Identify which cell holds the provided text, then report its [X, Y] central coordinate. 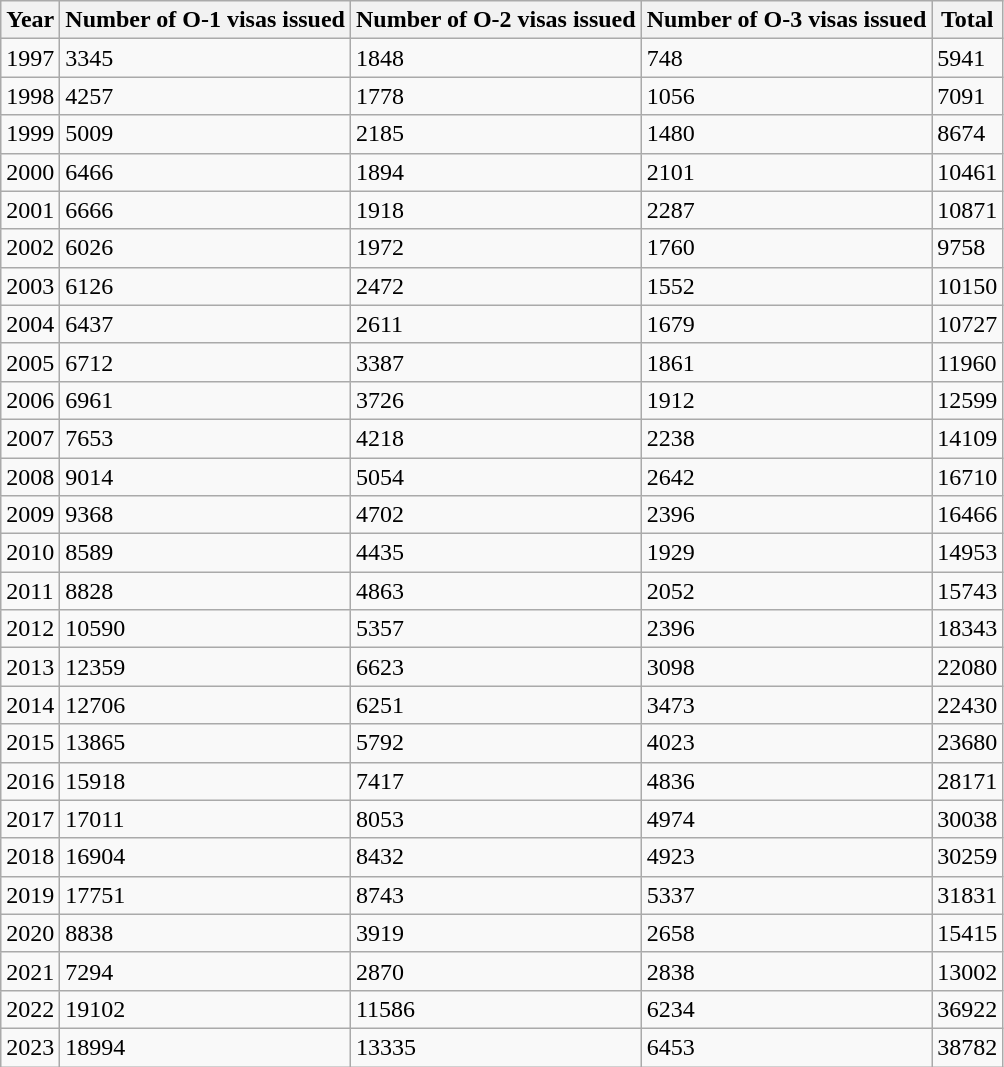
Total [968, 20]
6466 [206, 172]
2287 [786, 210]
2002 [30, 248]
13865 [206, 743]
2019 [30, 895]
8674 [968, 134]
2010 [30, 553]
9014 [206, 477]
Number of O-3 visas issued [786, 20]
2238 [786, 438]
1056 [786, 96]
4863 [496, 591]
4435 [496, 553]
18994 [206, 1047]
2008 [30, 477]
1552 [786, 286]
2642 [786, 477]
11960 [968, 362]
36922 [968, 1009]
7417 [496, 781]
1929 [786, 553]
2005 [30, 362]
6437 [206, 324]
4836 [786, 781]
1894 [496, 172]
2870 [496, 971]
2011 [30, 591]
7091 [968, 96]
2003 [30, 286]
12706 [206, 705]
3345 [206, 58]
8743 [496, 895]
28171 [968, 781]
3098 [786, 667]
22430 [968, 705]
13335 [496, 1047]
23680 [968, 743]
2016 [30, 781]
14109 [968, 438]
3473 [786, 705]
2658 [786, 933]
13002 [968, 971]
8053 [496, 819]
4023 [786, 743]
2006 [30, 400]
6712 [206, 362]
2017 [30, 819]
38782 [968, 1047]
6961 [206, 400]
2185 [496, 134]
15415 [968, 933]
5337 [786, 895]
2001 [30, 210]
17751 [206, 895]
8838 [206, 933]
30259 [968, 857]
9758 [968, 248]
8432 [496, 857]
16466 [968, 515]
8589 [206, 553]
2023 [30, 1047]
1861 [786, 362]
4974 [786, 819]
16710 [968, 477]
7653 [206, 438]
1760 [786, 248]
4702 [496, 515]
1778 [496, 96]
6623 [496, 667]
6666 [206, 210]
11586 [496, 1009]
1480 [786, 134]
2018 [30, 857]
2022 [30, 1009]
5941 [968, 58]
6453 [786, 1047]
1998 [30, 96]
4218 [496, 438]
3726 [496, 400]
2007 [30, 438]
17011 [206, 819]
6026 [206, 248]
10150 [968, 286]
2838 [786, 971]
2052 [786, 591]
1679 [786, 324]
5792 [496, 743]
Number of O-1 visas issued [206, 20]
4257 [206, 96]
16904 [206, 857]
1999 [30, 134]
12599 [968, 400]
15918 [206, 781]
5054 [496, 477]
4923 [786, 857]
6126 [206, 286]
2013 [30, 667]
1918 [496, 210]
2012 [30, 629]
19102 [206, 1009]
2021 [30, 971]
1972 [496, 248]
10727 [968, 324]
6234 [786, 1009]
10590 [206, 629]
12359 [206, 667]
18343 [968, 629]
1848 [496, 58]
1997 [30, 58]
2020 [30, 933]
Year [30, 20]
2014 [30, 705]
1912 [786, 400]
10871 [968, 210]
15743 [968, 591]
Number of O-2 visas issued [496, 20]
2000 [30, 172]
5357 [496, 629]
6251 [496, 705]
5009 [206, 134]
748 [786, 58]
9368 [206, 515]
2611 [496, 324]
14953 [968, 553]
2004 [30, 324]
30038 [968, 819]
7294 [206, 971]
22080 [968, 667]
2101 [786, 172]
2009 [30, 515]
8828 [206, 591]
10461 [968, 172]
2472 [496, 286]
31831 [968, 895]
3387 [496, 362]
2015 [30, 743]
3919 [496, 933]
